Scan for the cell matching the given text and deliver its (X, Y) coordinate at center. 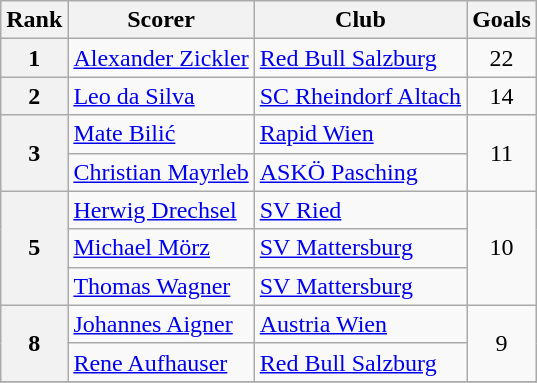
Johannes Aigner (161, 324)
14 (502, 96)
SV Ried (360, 210)
9 (502, 343)
Goals (502, 20)
Michael Mörz (161, 248)
Rapid Wien (360, 134)
2 (34, 96)
Thomas Wagner (161, 286)
Christian Mayrleb (161, 172)
10 (502, 248)
ASKÖ Pasching (360, 172)
8 (34, 343)
22 (502, 58)
1 (34, 58)
Alexander Zickler (161, 58)
Mate Bilić (161, 134)
5 (34, 248)
Scorer (161, 20)
SC Rheindorf Altach (360, 96)
Rank (34, 20)
Club (360, 20)
3 (34, 153)
Herwig Drechsel (161, 210)
Austria Wien (360, 324)
Rene Aufhauser (161, 362)
Leo da Silva (161, 96)
11 (502, 153)
